Capture the cell that displays the provided text and extract its [x, y] central coordinate. 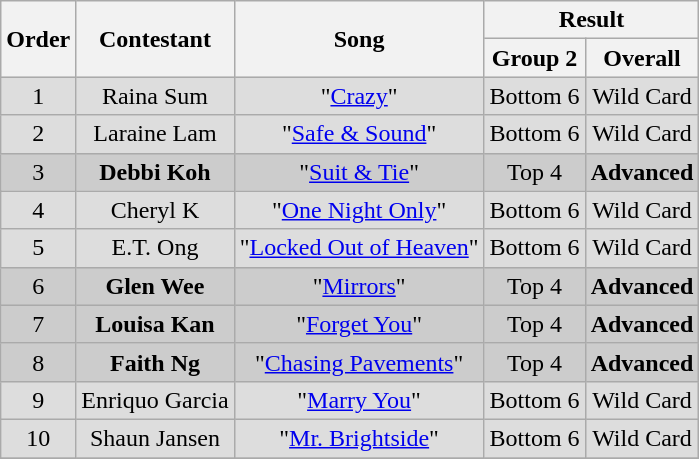
Song [359, 39]
"One Night Only" [359, 210]
Louisa Kan [155, 324]
Debbi Koh [155, 172]
9 [38, 400]
Glen Wee [155, 286]
Group 2 [534, 58]
"Marry You" [359, 400]
1 [38, 96]
Shaun Jansen [155, 438]
7 [38, 324]
10 [38, 438]
6 [38, 286]
5 [38, 248]
E.T. Ong [155, 248]
4 [38, 210]
Result [592, 20]
"Mr. Brightside" [359, 438]
Cheryl K [155, 210]
Raina Sum [155, 96]
"Mirrors" [359, 286]
2 [38, 134]
Order [38, 39]
"Chasing Pavements" [359, 362]
Overall [642, 58]
Enriquo Garcia [155, 400]
Contestant [155, 39]
Laraine Lam [155, 134]
"Forget You" [359, 324]
Faith Ng [155, 362]
"Safe & Sound" [359, 134]
8 [38, 362]
"Suit & Tie" [359, 172]
"Crazy" [359, 96]
3 [38, 172]
"Locked Out of Heaven" [359, 248]
